Scan for the cell matching the given text and deliver its (X, Y) coordinate at center. 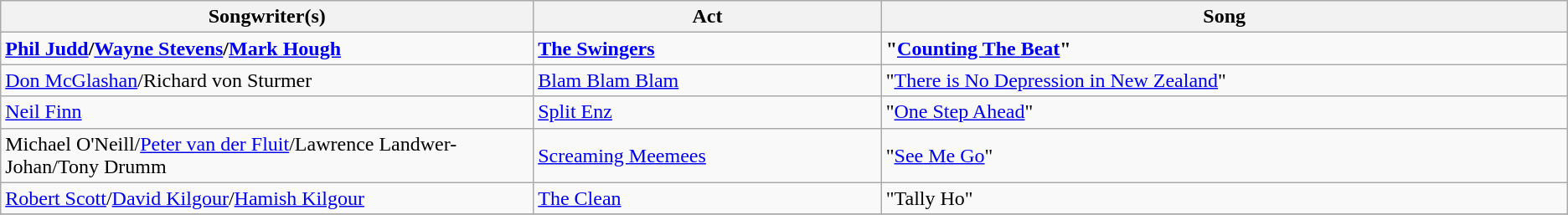
Phil Judd/Wayne Stevens/Mark Hough (267, 49)
Don McGlashan/Richard von Sturmer (267, 80)
"One Step Ahead" (1225, 112)
Screaming Meemees (708, 156)
Split Enz (708, 112)
Robert Scott/David Kilgour/Hamish Kilgour (267, 198)
The Clean (708, 198)
Songwriter(s) (267, 17)
"See Me Go" (1225, 156)
Michael O'Neill/Peter van der Fluit/Lawrence Landwer-Johan/Tony Drumm (267, 156)
Blam Blam Blam (708, 80)
"There is No Depression in New Zealand" (1225, 80)
Song (1225, 17)
"Tally Ho" (1225, 198)
"Counting The Beat" (1225, 49)
Act (708, 17)
Neil Finn (267, 112)
The Swingers (708, 49)
